Extract the [X, Y] coordinate from the center of the cell holding the provided text.  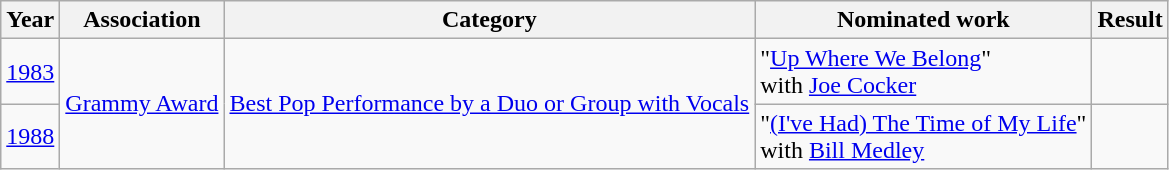
1983 [30, 72]
1988 [30, 136]
"(I've Had) The Time of My Life"with Bill Medley [924, 136]
Result [1130, 20]
Year [30, 20]
Nominated work [924, 20]
Grammy Award [142, 104]
Association [142, 20]
"Up Where We Belong"with Joe Cocker [924, 72]
Best Pop Performance by a Duo or Group with Vocals [490, 104]
Category [490, 20]
